Search for the cell housing the specified text and yield its (X, Y) center coordinate. 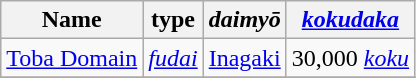
Name (72, 20)
daimyō (244, 20)
type (173, 20)
kokudaka (350, 20)
30,000 koku (350, 58)
Toba Domain (72, 58)
fudai (173, 58)
Inagaki (244, 58)
